Provide the [x, y] coordinate of the cell's center where the given text is located.  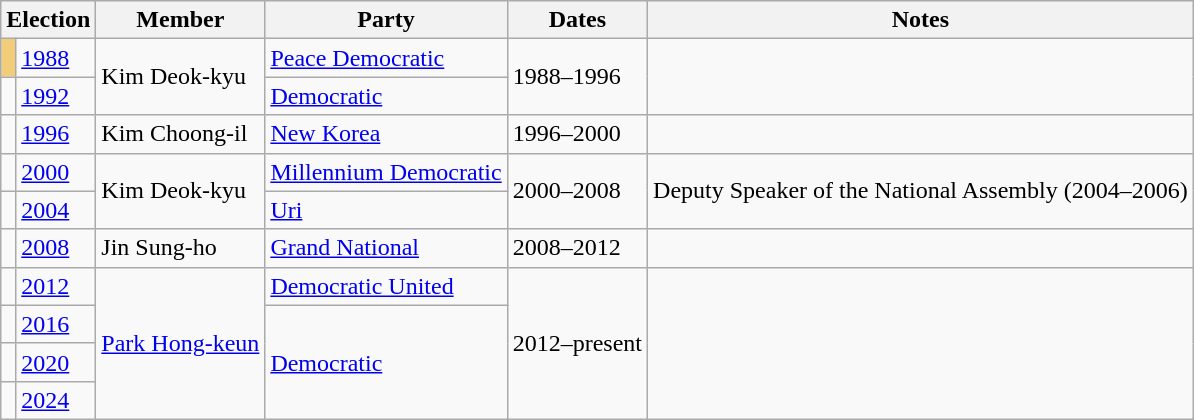
2012–present [577, 343]
2008 [56, 248]
Uri [386, 210]
2020 [56, 362]
1996–2000 [577, 134]
Millennium Democratic [386, 172]
Deputy Speaker of the National Assembly (2004–2006) [921, 191]
Dates [577, 20]
Kim Choong-il [180, 134]
2024 [56, 400]
1988 [56, 58]
Grand National [386, 248]
Notes [921, 20]
2012 [56, 286]
Peace Democratic [386, 58]
Member [180, 20]
Democratic United [386, 286]
1992 [56, 96]
2000–2008 [577, 191]
New Korea [386, 134]
Jin Sung-ho [180, 248]
2016 [56, 324]
2000 [56, 172]
Park Hong-keun [180, 343]
Election [48, 20]
2008–2012 [577, 248]
2004 [56, 210]
1996 [56, 134]
1988–1996 [577, 77]
Party [386, 20]
